Output the (X, Y) coordinate of the center of the cell containing the given text.  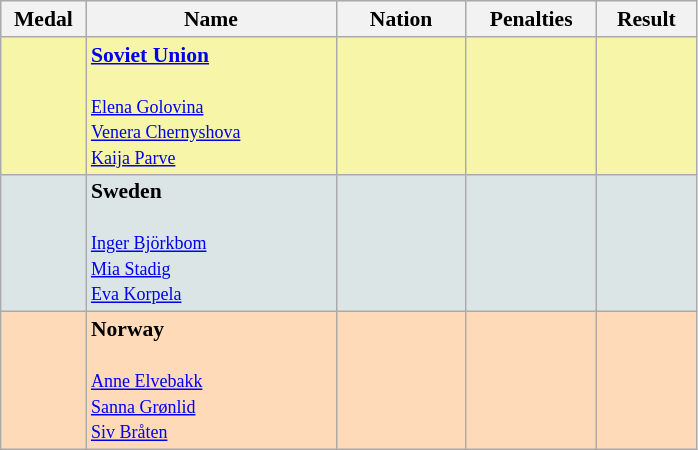
Name (211, 19)
NorwayAnne ElvebakkSanna GrønlidSiv Bråten (211, 381)
Penalties (531, 19)
Soviet UnionElena GolovinaVenera ChernyshovaKaija Parve (211, 106)
Result (646, 19)
Nation (401, 19)
SwedenInger BjörkbomMia StadigEva Korpela (211, 243)
Medal (44, 19)
